Capture the cell that displays the provided text and extract its [X, Y] central coordinate. 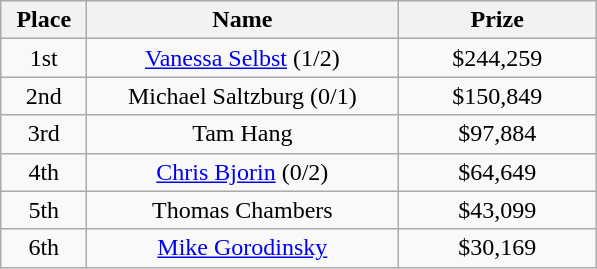
$150,849 [498, 96]
Prize [498, 20]
$64,649 [498, 172]
Mike Gorodinsky [242, 248]
$30,169 [498, 248]
$97,884 [498, 134]
Chris Bjorin (0/2) [242, 172]
5th [44, 210]
2nd [44, 96]
3rd [44, 134]
4th [44, 172]
1st [44, 58]
Name [242, 20]
6th [44, 248]
$43,099 [498, 210]
Michael Saltzburg (0/1) [242, 96]
Thomas Chambers [242, 210]
Vanessa Selbst (1/2) [242, 58]
$244,259 [498, 58]
Place [44, 20]
Tam Hang [242, 134]
